Pinpoint the cell where the given text exists, returning its [x, y] midpoint coordinate. 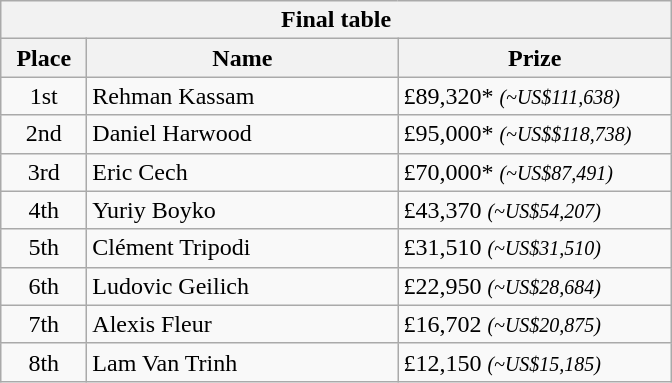
£22,950 (~US$28,684) [535, 286]
£70,000* (~US$87,491) [535, 172]
3rd [44, 172]
Clément Tripodi [242, 248]
Eric Cech [242, 172]
4th [44, 210]
Lam Van Trinh [242, 362]
6th [44, 286]
Final table [336, 20]
2nd [44, 134]
Alexis Fleur [242, 324]
£43,370 (~US$54,207) [535, 210]
£16,702 (~US$20,875) [535, 324]
7th [44, 324]
Daniel Harwood [242, 134]
£89,320* (~US$111,638) [535, 96]
Yuriy Boyko [242, 210]
Name [242, 58]
1st [44, 96]
£95,000* (~US$$118,738) [535, 134]
£12,150 (~US$15,185) [535, 362]
£31,510 (~US$31,510) [535, 248]
8th [44, 362]
Prize [535, 58]
5th [44, 248]
Rehman Kassam [242, 96]
Ludovic Geilich [242, 286]
Place [44, 58]
